Output the (X, Y) coordinate of the center of the cell containing the given text.  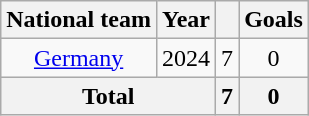
Year (186, 20)
Total (108, 96)
2024 (186, 58)
National team (79, 20)
Goals (274, 20)
Germany (79, 58)
